Identify which cell holds the provided text, then report its [x, y] central coordinate. 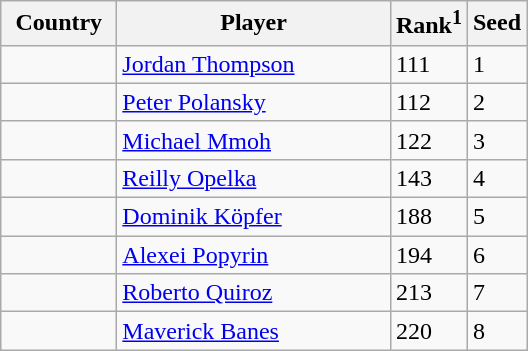
Rank1 [428, 24]
112 [428, 102]
111 [428, 64]
Jordan Thompson [254, 64]
213 [428, 293]
194 [428, 255]
188 [428, 217]
8 [496, 331]
1 [496, 64]
Alexei Popyrin [254, 255]
Michael Mmoh [254, 140]
Player [254, 24]
2 [496, 102]
Dominik Köpfer [254, 217]
5 [496, 217]
Peter Polansky [254, 102]
Country [59, 24]
7 [496, 293]
Seed [496, 24]
Maverick Banes [254, 331]
3 [496, 140]
220 [428, 331]
122 [428, 140]
4 [496, 178]
6 [496, 255]
Reilly Opelka [254, 178]
143 [428, 178]
Roberto Quiroz [254, 293]
